Return the [X, Y] coordinate for the center point of the cell that contains the specified text.  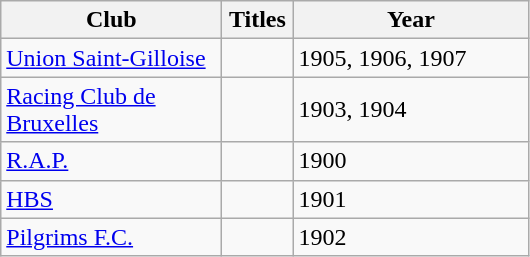
R.A.P. [112, 161]
Titles [258, 20]
Union Saint-Gilloise [112, 58]
Year [411, 20]
Pilgrims F.C. [112, 237]
Club [112, 20]
1903, 1904 [411, 110]
1900 [411, 161]
Racing Club de Bruxelles [112, 110]
1902 [411, 237]
HBS [112, 199]
1905, 1906, 1907 [411, 58]
1901 [411, 199]
